Capture the cell that displays the provided text and extract its (X, Y) central coordinate. 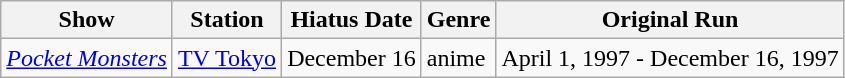
Original Run (670, 20)
Hiatus Date (352, 20)
Show (87, 20)
Station (226, 20)
Genre (458, 20)
Pocket Monsters (87, 58)
December 16 (352, 58)
April 1, 1997 - December 16, 1997 (670, 58)
anime (458, 58)
TV Tokyo (226, 58)
